Search for the cell housing the specified text and yield its (x, y) center coordinate. 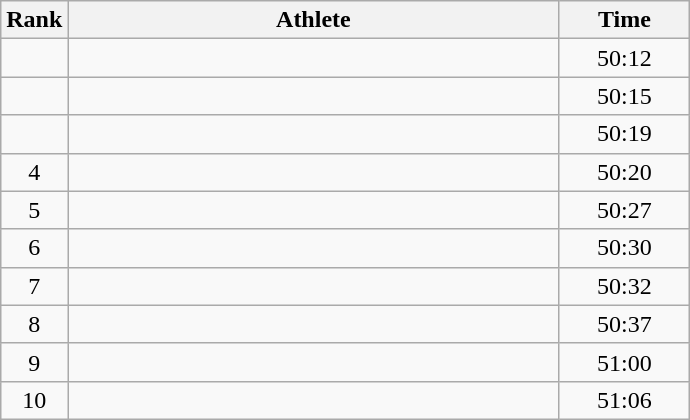
50:32 (624, 286)
7 (34, 286)
50:20 (624, 172)
50:37 (624, 324)
Athlete (314, 20)
51:06 (624, 400)
50:27 (624, 210)
9 (34, 362)
Rank (34, 20)
50:15 (624, 96)
50:12 (624, 58)
5 (34, 210)
Time (624, 20)
10 (34, 400)
6 (34, 248)
50:30 (624, 248)
8 (34, 324)
50:19 (624, 134)
4 (34, 172)
51:00 (624, 362)
